Find where the given text appears and provide that cell's center as (X, Y) coordinate. 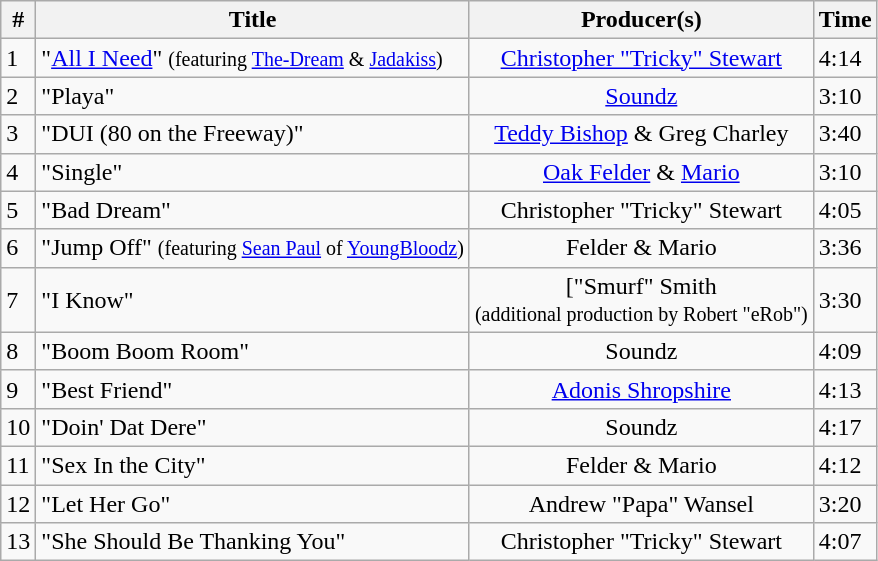
3:20 (845, 503)
Andrew "Papa" Wansel (641, 503)
2 (18, 96)
"Doin' Dat Dere" (253, 427)
["Smurf" Smith(additional production by Robert "eRob") (641, 300)
3:36 (845, 248)
"Boom Boom Room" (253, 351)
12 (18, 503)
"Playa" (253, 96)
Oak Felder & Mario (641, 172)
3:30 (845, 300)
"Jump Off" (featuring Sean Paul of YoungBloodz) (253, 248)
4:07 (845, 542)
"Best Friend" (253, 389)
3 (18, 134)
Adonis Shropshire (641, 389)
4:05 (845, 210)
"Bad Dream" (253, 210)
"Sex In the City" (253, 465)
7 (18, 300)
11 (18, 465)
4:12 (845, 465)
1 (18, 58)
10 (18, 427)
4:14 (845, 58)
4:13 (845, 389)
"DUI (80 on the Freeway)" (253, 134)
13 (18, 542)
Time (845, 20)
4:17 (845, 427)
3:40 (845, 134)
5 (18, 210)
Title (253, 20)
Teddy Bishop & Greg Charley (641, 134)
"She Should Be Thanking You" (253, 542)
"Single" (253, 172)
4 (18, 172)
"All I Need" (featuring The-Dream & Jadakiss) (253, 58)
# (18, 20)
"I Know" (253, 300)
9 (18, 389)
"Let Her Go" (253, 503)
Producer(s) (641, 20)
6 (18, 248)
8 (18, 351)
4:09 (845, 351)
